Capture the cell that displays the provided text and extract its [X, Y] central coordinate. 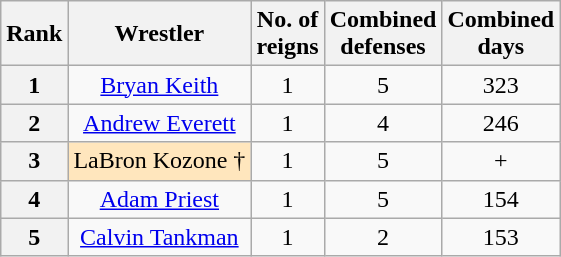
246 [501, 123]
Adam Priest [160, 199]
Andrew Everett [160, 123]
Wrestler [160, 34]
Calvin Tankman [160, 237]
153 [501, 237]
323 [501, 85]
Rank [34, 34]
Combineddays [501, 34]
Combineddefenses [383, 34]
No. ofreigns [288, 34]
154 [501, 199]
3 [34, 161]
Bryan Keith [160, 85]
LaBron Kozone † [160, 161]
+ [501, 161]
